Extract the (X, Y) coordinate from the center of the cell holding the provided text.  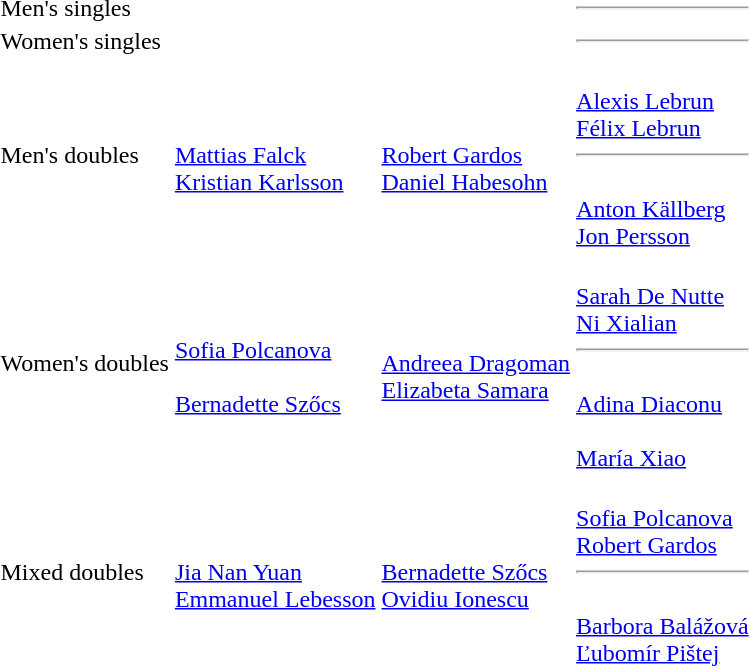
Robert GardosDaniel Habesohn (476, 155)
Sofia PolcanovaBernadette Szőcs (275, 364)
Andreea DragomanElizabeta Samara (476, 364)
Mattias FalckKristian Karlsson (275, 155)
